For the text-containing cell, return its midpoint in (x, y) coordinate format. 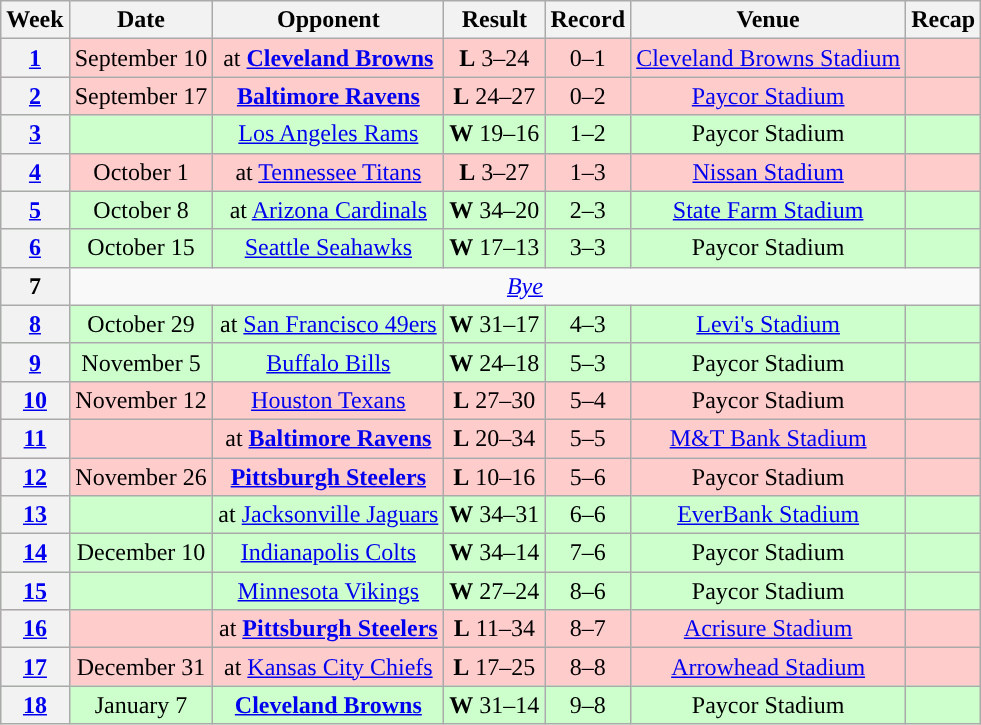
L 11–34 (494, 629)
4–3 (588, 324)
0–1 (588, 58)
W 24–18 (494, 362)
L 24–27 (494, 96)
2 (35, 96)
at Tennessee Titans (328, 172)
Cleveland Browns (328, 705)
6–6 (588, 515)
Pittsburgh Steelers (328, 477)
Los Angeles Rams (328, 134)
W 34–14 (494, 553)
October 29 (141, 324)
M&T Bank Stadium (768, 438)
January 7 (141, 705)
W 34–20 (494, 210)
October 1 (141, 172)
5 (35, 210)
Record (588, 20)
7–6 (588, 553)
W 34–31 (494, 515)
December 31 (141, 667)
Houston Texans (328, 400)
Result (494, 20)
5–4 (588, 400)
W 31–14 (494, 705)
L 3–24 (494, 58)
November 12 (141, 400)
September 10 (141, 58)
Buffalo Bills (328, 362)
L 10–16 (494, 477)
W 31–17 (494, 324)
L 27–30 (494, 400)
8–6 (588, 591)
5–3 (588, 362)
5–6 (588, 477)
November 5 (141, 362)
7 (35, 286)
4 (35, 172)
Acrisure Stadium (768, 629)
Baltimore Ravens (328, 96)
Cleveland Browns Stadium (768, 58)
3–3 (588, 248)
12 (35, 477)
8–8 (588, 667)
Venue (768, 20)
September 17 (141, 96)
Recap (944, 20)
Date (141, 20)
at Cleveland Browns (328, 58)
9–8 (588, 705)
13 (35, 515)
3 (35, 134)
8 (35, 324)
at Jacksonville Jaguars (328, 515)
W 27–24 (494, 591)
at Baltimore Ravens (328, 438)
0–2 (588, 96)
at Pittsburgh Steelers (328, 629)
1–3 (588, 172)
1 (35, 58)
10 (35, 400)
October 8 (141, 210)
EverBank Stadium (768, 515)
Week (35, 20)
L 20–34 (494, 438)
11 (35, 438)
W 17–13 (494, 248)
at San Francisco 49ers (328, 324)
17 (35, 667)
6 (35, 248)
1–2 (588, 134)
at Arizona Cardinals (328, 210)
Opponent (328, 20)
15 (35, 591)
Levi's Stadium (768, 324)
Seattle Seahawks (328, 248)
8–7 (588, 629)
L 17–25 (494, 667)
Indianapolis Colts (328, 553)
9 (35, 362)
Minnesota Vikings (328, 591)
Nissan Stadium (768, 172)
2–3 (588, 210)
November 26 (141, 477)
State Farm Stadium (768, 210)
L 3–27 (494, 172)
at Kansas City Chiefs (328, 667)
18 (35, 705)
December 10 (141, 553)
October 15 (141, 248)
14 (35, 553)
5–5 (588, 438)
W 19–16 (494, 134)
16 (35, 629)
Arrowhead Stadium (768, 667)
Bye (525, 286)
